Pinpoint the cell where the given text exists, returning its (X, Y) midpoint coordinate. 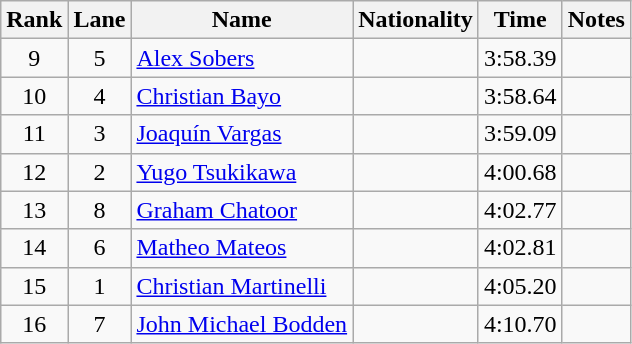
Nationality (416, 20)
4:10.70 (520, 324)
7 (100, 324)
4:00.68 (520, 172)
4:02.77 (520, 210)
3 (100, 134)
15 (34, 286)
Alex Sobers (242, 58)
2 (100, 172)
16 (34, 324)
Name (242, 20)
Lane (100, 20)
Notes (596, 20)
8 (100, 210)
6 (100, 248)
4:02.81 (520, 248)
Graham Chatoor (242, 210)
12 (34, 172)
1 (100, 286)
Christian Bayo (242, 96)
Christian Martinelli (242, 286)
10 (34, 96)
5 (100, 58)
Matheo Mateos (242, 248)
3:58.64 (520, 96)
Rank (34, 20)
11 (34, 134)
Yugo Tsukikawa (242, 172)
4 (100, 96)
John Michael Bodden (242, 324)
9 (34, 58)
Joaquín Vargas (242, 134)
14 (34, 248)
Time (520, 20)
4:05.20 (520, 286)
3:58.39 (520, 58)
3:59.09 (520, 134)
13 (34, 210)
